Provide the [x, y] coordinate of the cell's center where the given text is located.  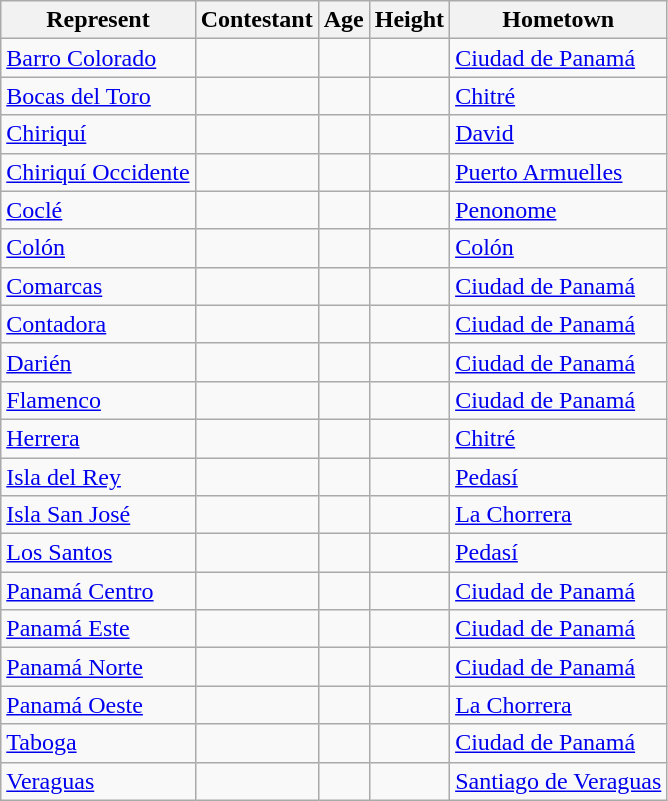
David [558, 134]
Bocas del Toro [98, 96]
Contestant [256, 20]
Age [344, 20]
Darién [98, 362]
Panamá Oeste [98, 705]
Coclé [98, 210]
Hometown [558, 20]
Penonome [558, 210]
Santiago de Veraguas [558, 781]
Taboga [98, 743]
Contadora [98, 324]
Flamenco [98, 400]
Panamá Centro [98, 591]
Veraguas [98, 781]
Comarcas [98, 286]
Puerto Armuelles [558, 172]
Isla del Rey [98, 477]
Height [409, 20]
Panamá Este [98, 629]
Barro Colorado [98, 58]
Isla San José [98, 515]
Herrera [98, 438]
Chiriquí [98, 134]
Panamá Norte [98, 667]
Represent [98, 20]
Chiriquí Occidente [98, 172]
Los Santos [98, 553]
